Locate the cell with the specified text and output its (X, Y) center coordinate. 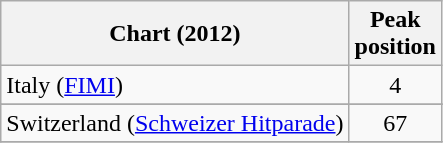
4 (395, 85)
Chart (2012) (175, 34)
Switzerland (Schweizer Hitparade) (175, 123)
67 (395, 123)
Peakposition (395, 34)
Italy (FIMI) (175, 85)
